Output the [X, Y] coordinate of the center of the cell containing the given text.  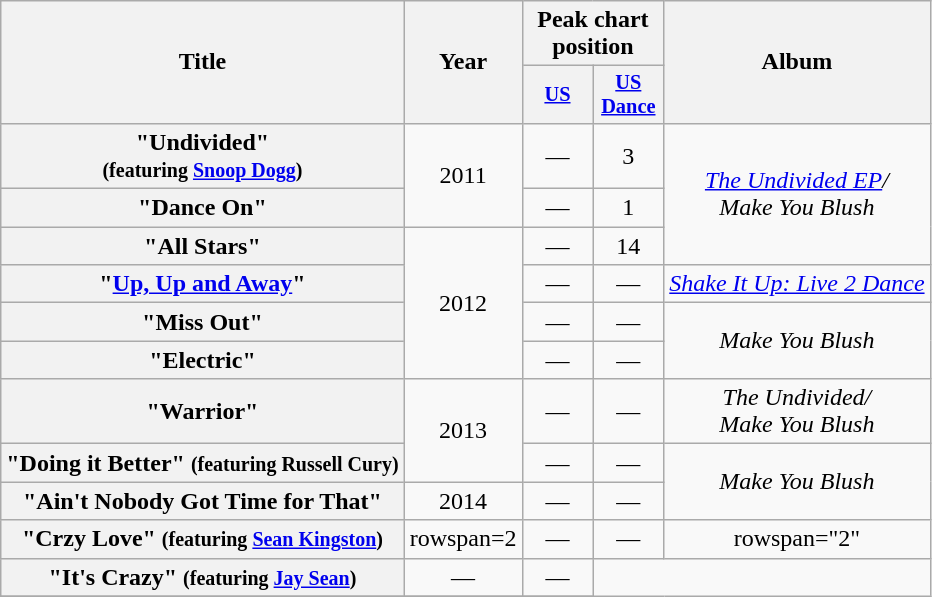
"Ain't Nobody Got Time for That" [202, 501]
2012 [463, 303]
Peak chart position [593, 34]
The Undivided/Make You Blush [797, 412]
USDance [628, 95]
"Up, Up and Away" [202, 284]
The Undivided EP/Make You Blush [797, 194]
"Dance On" [202, 208]
2011 [463, 174]
"Doing it Better" (featuring Russell Cury) [202, 463]
"Miss Out" [202, 322]
Year [463, 62]
rowspan=2 [463, 539]
"Undivided"(featuring Snoop Dogg) [202, 156]
Shake It Up: Live 2 Dance [797, 284]
"Electric" [202, 360]
14 [628, 246]
Title [202, 62]
"Warrior" [202, 412]
Album [797, 62]
3 [628, 156]
2014 [463, 501]
"It's Crazy" (featuring Jay Sean) [202, 577]
"Crzy Love" (featuring Sean Kingston) [202, 539]
US [558, 95]
rowspan="2" [797, 539]
1 [628, 208]
2013 [463, 430]
"All Stars" [202, 246]
